Output the (X, Y) coordinate of the center of the cell containing the given text.  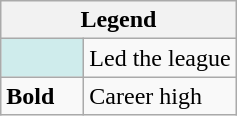
Career high (160, 96)
Bold (42, 96)
Led the league (160, 58)
Legend (118, 20)
